Return (X, Y) of the center of cell containing provided text 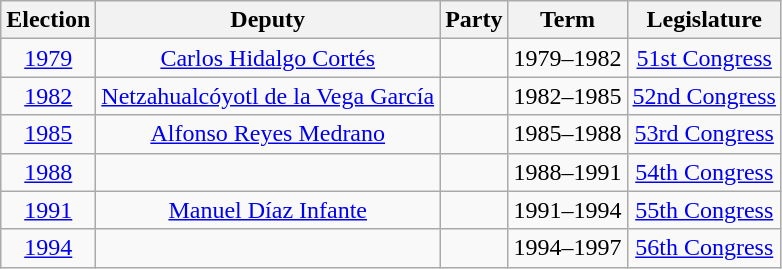
1988 (48, 172)
1979 (48, 58)
56th Congress (704, 248)
53rd Congress (704, 134)
Election (48, 20)
52nd Congress (704, 96)
1994–1997 (568, 248)
1982–1985 (568, 96)
Netzahualcóyotl de la Vega García (268, 96)
1982 (48, 96)
Term (568, 20)
1985 (48, 134)
Alfonso Reyes Medrano (268, 134)
Manuel Díaz Infante (268, 210)
1985–1988 (568, 134)
Carlos Hidalgo Cortés (268, 58)
Deputy (268, 20)
1979–1982 (568, 58)
Legislature (704, 20)
51st Congress (704, 58)
1991–1994 (568, 210)
Party (474, 20)
1994 (48, 248)
1988–1991 (568, 172)
55th Congress (704, 210)
54th Congress (704, 172)
1991 (48, 210)
